Output the [x, y] coordinate of the center of the cell containing the given text.  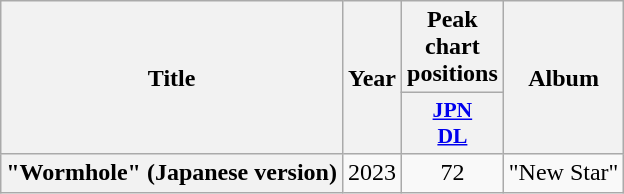
2023 [372, 173]
Peak chart positions [453, 47]
72 [453, 173]
"Wormhole" (Japanese version) [172, 173]
Year [372, 78]
Album [564, 78]
"New Star" [564, 173]
Title [172, 78]
JPNDL [453, 124]
